Locate the cell with the specified text and output its (X, Y) center coordinate. 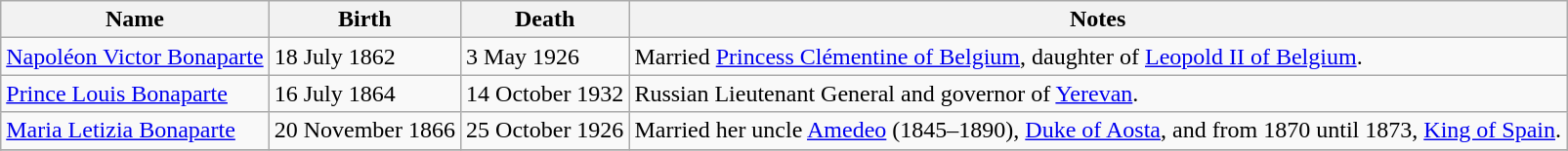
3 May 1926 (545, 57)
Married her uncle Amedeo (1845–1890), Duke of Aosta, and from 1870 until 1873, King of Spain. (1098, 131)
18 July 1862 (364, 57)
Russian Lieutenant General and governor of Yerevan. (1098, 94)
25 October 1926 (545, 131)
20 November 1866 (364, 131)
14 October 1932 (545, 94)
Notes (1098, 19)
Name (135, 19)
Napoléon Victor Bonaparte (135, 57)
Death (545, 19)
16 July 1864 (364, 94)
Prince Louis Bonaparte (135, 94)
Birth (364, 19)
Maria Letizia Bonaparte (135, 131)
Married Princess Clémentine of Belgium, daughter of Leopold II of Belgium. (1098, 57)
